Return the (x, y) coordinate for the center point of the cell that contains the specified text.  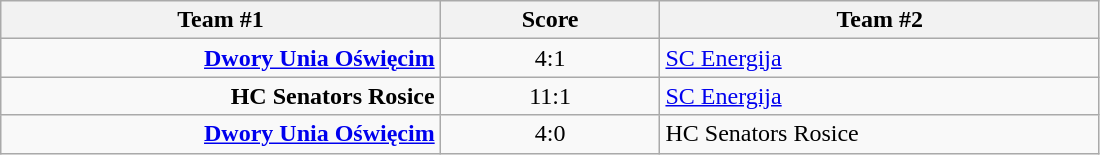
Team #2 (880, 20)
Score (550, 20)
11:1 (550, 96)
4:0 (550, 134)
4:1 (550, 58)
Team #1 (220, 20)
